Pinpoint the cell where the given text exists, returning its [X, Y] midpoint coordinate. 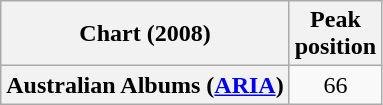
Australian Albums (ARIA) [145, 85]
66 [335, 85]
Peakposition [335, 34]
Chart (2008) [145, 34]
